Output the (X, Y) coordinate of the center of the cell containing the given text.  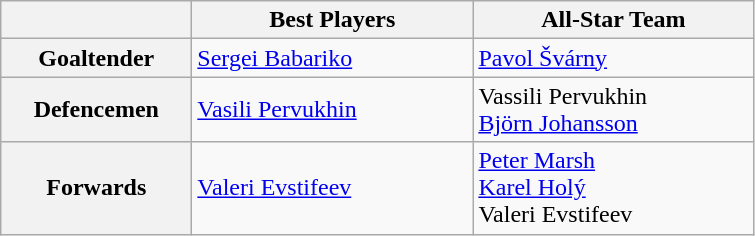
All-Star Team (614, 20)
Peter Marsh Karel Holý Valeri Evstifeev (614, 188)
Defencemen (96, 110)
Best Players (332, 20)
Valeri Evstifeev (332, 188)
Pavol Švárny (614, 58)
Goaltender (96, 58)
Vasili Pervukhin (332, 110)
Vassili Pervukhin Björn Johansson (614, 110)
Sergei Babariko (332, 58)
Forwards (96, 188)
